Find where the given text appears and provide that cell's center as (X, Y) coordinate. 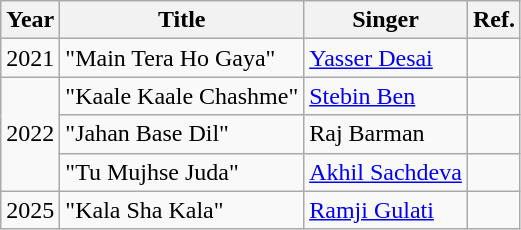
Stebin Ben (386, 96)
"Jahan Base Dil" (182, 134)
Ref. (494, 20)
Title (182, 20)
Singer (386, 20)
Ramji Gulati (386, 210)
"Tu Mujhse Juda" (182, 172)
"Main Tera Ho Gaya" (182, 58)
2022 (30, 134)
2021 (30, 58)
Raj Barman (386, 134)
2025 (30, 210)
Yasser Desai (386, 58)
"Kala Sha Kala" (182, 210)
"Kaale Kaale Chashme" (182, 96)
Akhil Sachdeva (386, 172)
Year (30, 20)
